Scan for the cell matching the given text and deliver its (X, Y) coordinate at center. 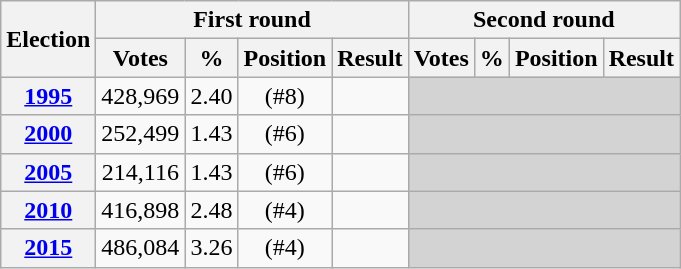
Second round (544, 20)
1995 (48, 96)
2010 (48, 210)
2.48 (212, 210)
214,116 (140, 172)
Election (48, 39)
2005 (48, 172)
2.40 (212, 96)
486,084 (140, 248)
First round (252, 20)
(#8) (285, 96)
3.26 (212, 248)
2000 (48, 134)
416,898 (140, 210)
428,969 (140, 96)
252,499 (140, 134)
2015 (48, 248)
